Provide the (X, Y) coordinate of the cell's center where the given text is located.  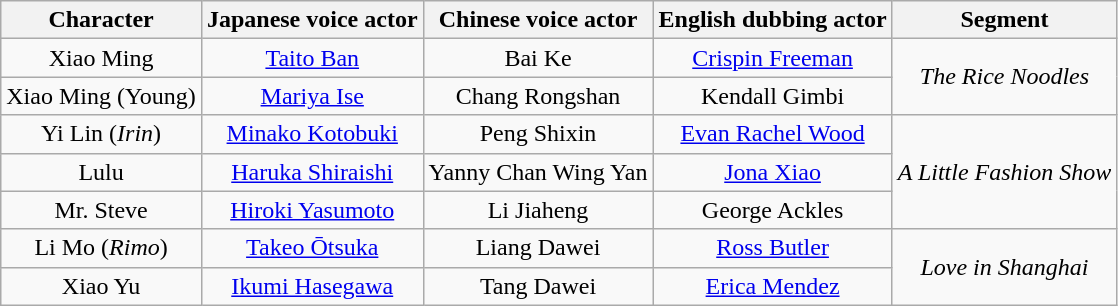
Lulu (102, 172)
Taito Ban (312, 58)
Character (102, 20)
Xiao Ming (Young) (102, 96)
The Rice Noodles (1004, 77)
Takeo Ōtsuka (312, 248)
Li Mo (Rimo) (102, 248)
Liang Dawei (538, 248)
Crispin Freeman (772, 58)
A Little Fashion Show (1004, 172)
Li Jiaheng (538, 210)
Tang Dawei (538, 286)
Hiroki Yasumoto (312, 210)
Jona Xiao (772, 172)
Erica Mendez (772, 286)
Xiao Yu (102, 286)
English dubbing actor (772, 20)
Mariya Ise (312, 96)
Yanny Chan Wing Yan (538, 172)
Bai Ke (538, 58)
Chinese voice actor (538, 20)
Japanese voice actor (312, 20)
Evan Rachel Wood (772, 134)
Chang Rongshan (538, 96)
Love in Shanghai (1004, 267)
Kendall Gimbi (772, 96)
Haruka Shiraishi (312, 172)
Segment (1004, 20)
Peng Shixin (538, 134)
Yi Lin (Irin) (102, 134)
Mr. Steve (102, 210)
George Ackles (772, 210)
Ross Butler (772, 248)
Xiao Ming (102, 58)
Minako Kotobuki (312, 134)
Ikumi Hasegawa (312, 286)
